Pinpoint the cell where the given text exists, returning its (x, y) midpoint coordinate. 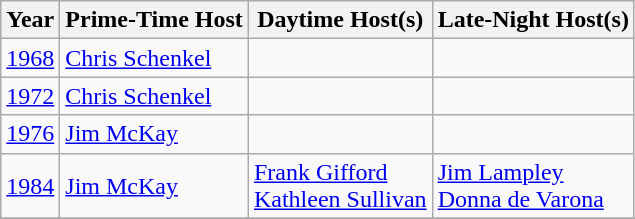
Frank GiffordKathleen Sullivan (340, 186)
Jim LampleyDonna de Varona (533, 186)
1984 (30, 186)
1968 (30, 58)
Year (30, 20)
Prime-Time Host (154, 20)
Daytime Host(s) (340, 20)
1976 (30, 134)
Late-Night Host(s) (533, 20)
1972 (30, 96)
